Scan for the cell matching the given text and deliver its [x, y] coordinate at center. 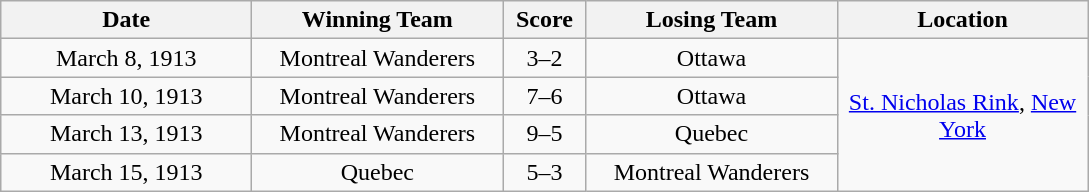
Winning Team [378, 20]
March 10, 1913 [126, 96]
Location [962, 20]
March 15, 1913 [126, 172]
3–2 [544, 58]
March 8, 1913 [126, 58]
5–3 [544, 172]
March 13, 1913 [126, 134]
Date [126, 20]
Losing Team [712, 20]
St. Nicholas Rink, New York [962, 115]
7–6 [544, 96]
9–5 [544, 134]
Score [544, 20]
